For the text-containing cell, return its midpoint in (X, Y) coordinate format. 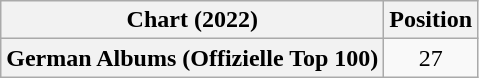
27 (431, 58)
Position (431, 20)
Chart (2022) (192, 20)
German Albums (Offizielle Top 100) (192, 58)
